Extract the (X, Y) coordinate from the center of the cell holding the provided text.  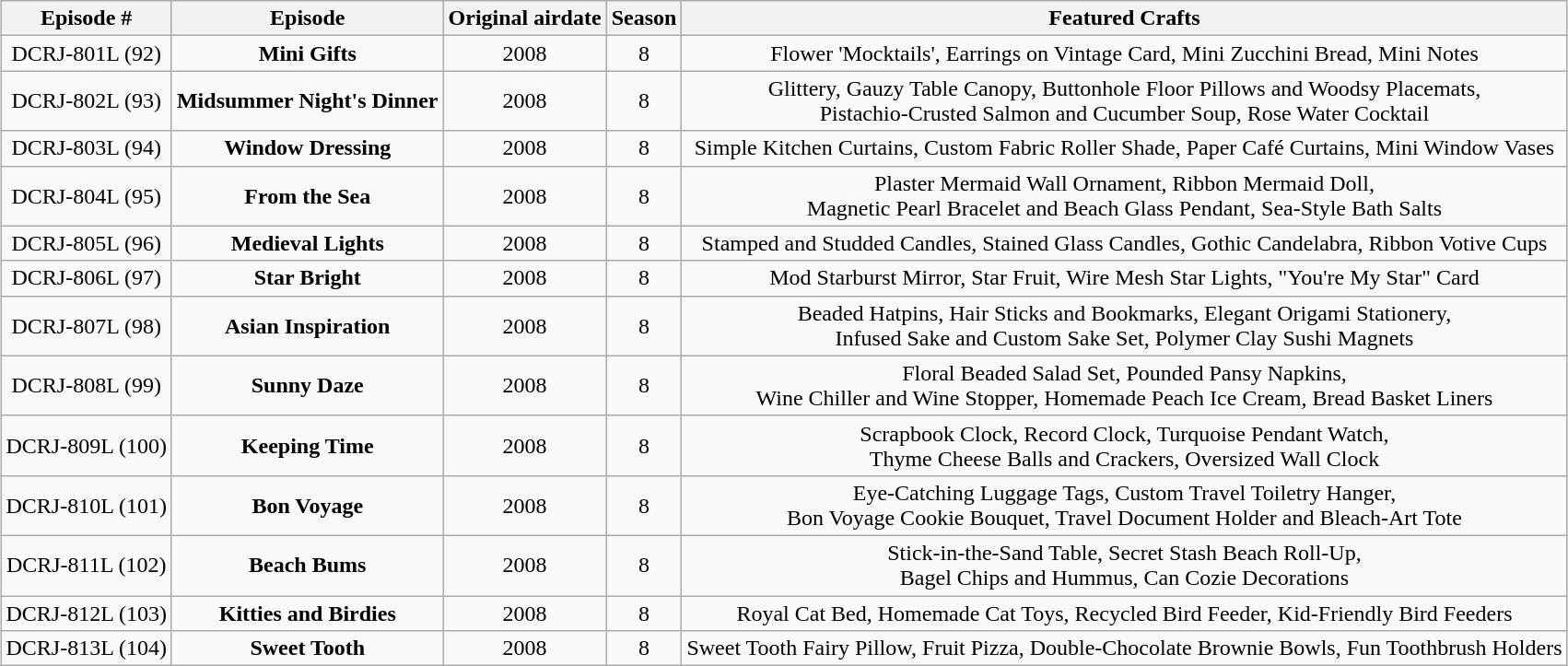
Royal Cat Bed, Homemade Cat Toys, Recycled Bird Feeder, Kid-Friendly Bird Feeders (1124, 613)
DCRJ-802L (93) (87, 101)
DCRJ-801L (92) (87, 53)
From the Sea (308, 195)
Keeping Time (308, 446)
Sweet Tooth Fairy Pillow, Fruit Pizza, Double-Chocolate Brownie Bowls, Fun Toothbrush Holders (1124, 648)
Episode # (87, 18)
DCRJ-807L (98) (87, 326)
DCRJ-809L (100) (87, 446)
DCRJ-812L (103) (87, 613)
Star Bright (308, 278)
Sunny Daze (308, 385)
DCRJ-806L (97) (87, 278)
Mod Starburst Mirror, Star Fruit, Wire Mesh Star Lights, "You're My Star" Card (1124, 278)
DCRJ-808L (99) (87, 385)
DCRJ-813L (104) (87, 648)
Scrapbook Clock, Record Clock, Turquoise Pendant Watch,Thyme Cheese Balls and Crackers, Oversized Wall Clock (1124, 446)
DCRJ-811L (102) (87, 566)
Beach Bums (308, 566)
Asian Inspiration (308, 326)
DCRJ-804L (95) (87, 195)
Beaded Hatpins, Hair Sticks and Bookmarks, Elegant Origami Stationery,Infused Sake and Custom Sake Set, Polymer Clay Sushi Magnets (1124, 326)
Sweet Tooth (308, 648)
Flower 'Mocktails', Earrings on Vintage Card, Mini Zucchini Bread, Mini Notes (1124, 53)
DCRJ-803L (94) (87, 148)
Bon Voyage (308, 505)
DCRJ-810L (101) (87, 505)
Stick-in-the-Sand Table, Secret Stash Beach Roll-Up,Bagel Chips and Hummus, Can Cozie Decorations (1124, 566)
Featured Crafts (1124, 18)
Original airdate (525, 18)
Floral Beaded Salad Set, Pounded Pansy Napkins,Wine Chiller and Wine Stopper, Homemade Peach Ice Cream, Bread Basket Liners (1124, 385)
Plaster Mermaid Wall Ornament, Ribbon Mermaid Doll,Magnetic Pearl Bracelet and Beach Glass Pendant, Sea-Style Bath Salts (1124, 195)
Mini Gifts (308, 53)
Kitties and Birdies (308, 613)
Window Dressing (308, 148)
Medieval Lights (308, 243)
Eye-Catching Luggage Tags, Custom Travel Toiletry Hanger,Bon Voyage Cookie Bouquet, Travel Document Holder and Bleach-Art Tote (1124, 505)
Episode (308, 18)
Midsummer Night's Dinner (308, 101)
Simple Kitchen Curtains, Custom Fabric Roller Shade, Paper Café Curtains, Mini Window Vases (1124, 148)
DCRJ-805L (96) (87, 243)
Stamped and Studded Candles, Stained Glass Candles, Gothic Candelabra, Ribbon Votive Cups (1124, 243)
Glittery, Gauzy Table Canopy, Buttonhole Floor Pillows and Woodsy Placemats,Pistachio-Crusted Salmon and Cucumber Soup, Rose Water Cocktail (1124, 101)
Season (644, 18)
